Output the [x, y] coordinate of the center of the cell containing the given text.  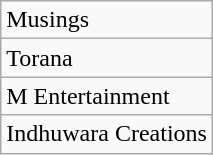
M Entertainment [107, 96]
Torana [107, 58]
Musings [107, 20]
Indhuwara Creations [107, 134]
